Return [X, Y] of the center of cell containing provided text 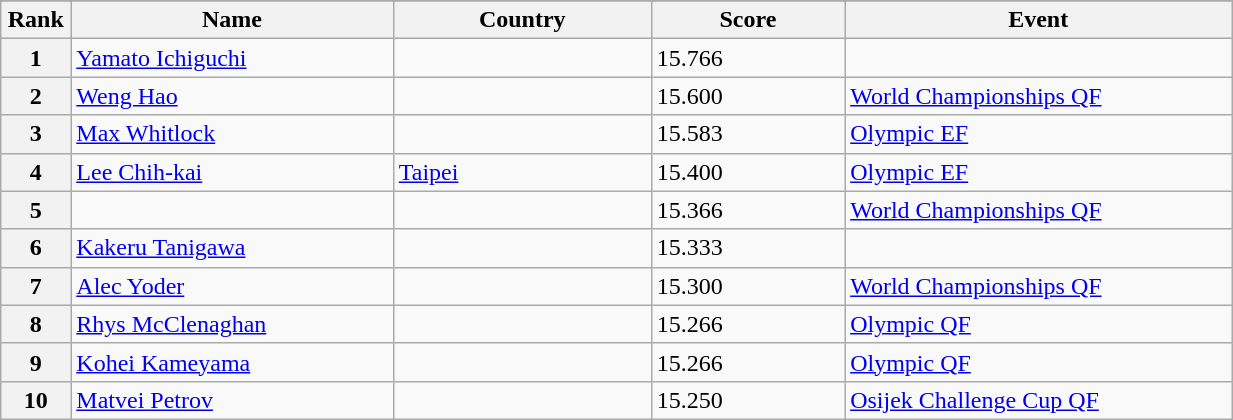
Score [748, 20]
Alec Yoder [232, 286]
Kakeru Tanigawa [232, 248]
Max Whitlock [232, 134]
Name [232, 20]
8 [36, 324]
15.600 [748, 96]
Lee Chih-kai [232, 172]
3 [36, 134]
1 [36, 58]
5 [36, 210]
15.300 [748, 286]
Weng Hao [232, 96]
15.366 [748, 210]
15.250 [748, 400]
Kohei Kameyama [232, 362]
15.400 [748, 172]
7 [36, 286]
Rank [36, 20]
4 [36, 172]
15.583 [748, 134]
10 [36, 400]
15.766 [748, 58]
Taipei [522, 172]
Yamato Ichiguchi [232, 58]
2 [36, 96]
Matvei Petrov [232, 400]
Country [522, 20]
Event [1038, 20]
9 [36, 362]
Osijek Challenge Cup QF [1038, 400]
6 [36, 248]
15.333 [748, 248]
Rhys McClenaghan [232, 324]
